Provide the [x, y] coordinate of the cell's center where the given text is located.  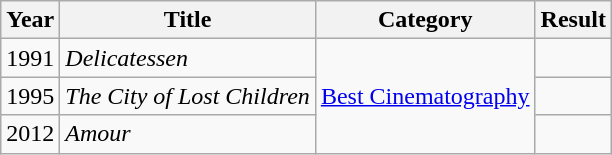
Amour [188, 134]
Year [30, 20]
Best Cinematography [425, 96]
Result [573, 20]
The City of Lost Children [188, 96]
1995 [30, 96]
Delicatessen [188, 58]
Category [425, 20]
2012 [30, 134]
1991 [30, 58]
Title [188, 20]
